Locate the cell with the specified text and output its [x, y] center coordinate. 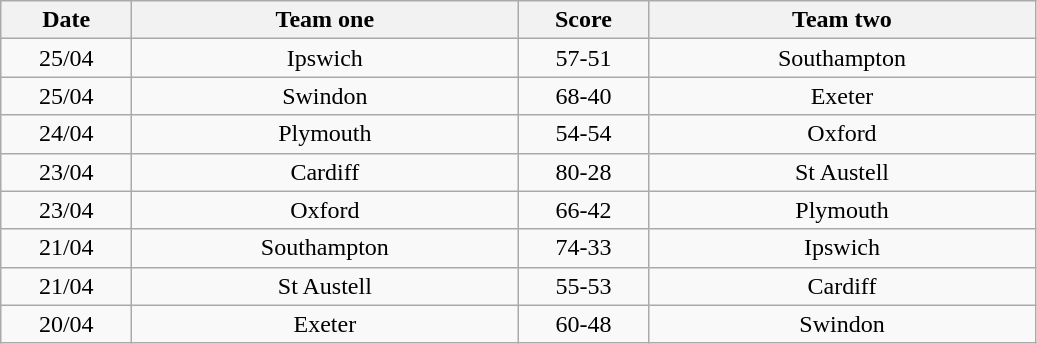
20/04 [66, 324]
68-40 [584, 96]
60-48 [584, 324]
74-33 [584, 248]
54-54 [584, 134]
Score [584, 20]
55-53 [584, 286]
57-51 [584, 58]
80-28 [584, 172]
Date [66, 20]
Team one [325, 20]
Team two [842, 20]
66-42 [584, 210]
24/04 [66, 134]
